Return the [x, y] coordinate for the center point of the cell that contains the specified text.  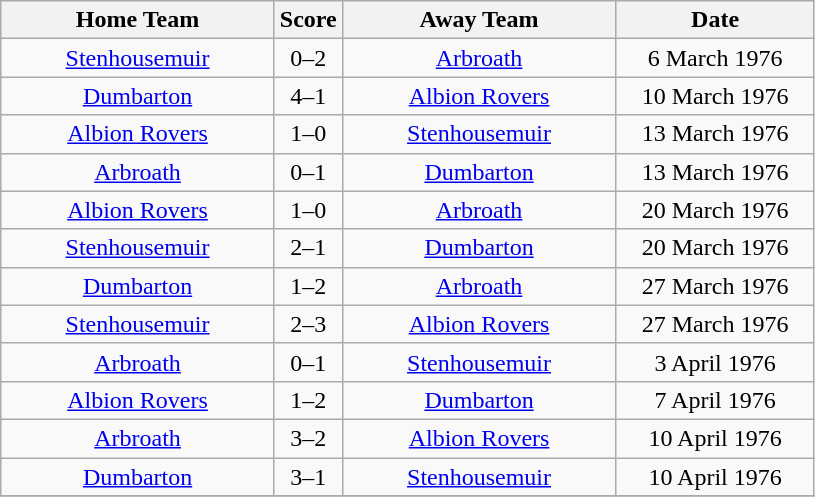
Score [308, 20]
10 March 1976 [716, 96]
6 March 1976 [716, 58]
Home Team [138, 20]
Date [716, 20]
7 April 1976 [716, 400]
Away Team [479, 20]
0–2 [308, 58]
2–3 [308, 324]
2–1 [308, 248]
3–2 [308, 438]
3–1 [308, 477]
4–1 [308, 96]
3 April 1976 [716, 362]
